Scan for the cell matching the given text and deliver its [x, y] coordinate at center. 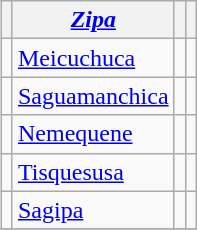
Sagipa [93, 210]
Meicuchuca [93, 58]
Zipa [93, 20]
Tisquesusa [93, 172]
Saguamanchica [93, 96]
Nemequene [93, 134]
